Determine the [X, Y] coordinate at the center of the cell enclosing the given text.  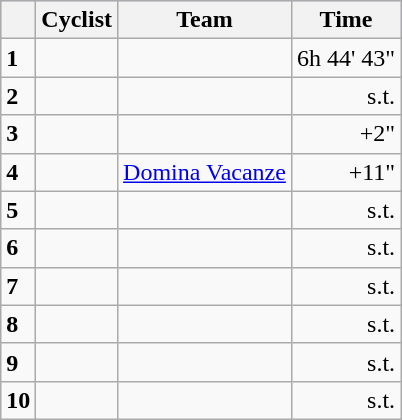
10 [18, 400]
5 [18, 210]
6 [18, 248]
6h 44' 43" [346, 58]
Time [346, 20]
1 [18, 58]
9 [18, 362]
7 [18, 286]
+11" [346, 172]
Cyclist [77, 20]
2 [18, 96]
+2" [346, 134]
Team [205, 20]
3 [18, 134]
4 [18, 172]
Domina Vacanze [205, 172]
8 [18, 324]
